Return (x, y) of the center of cell containing provided text 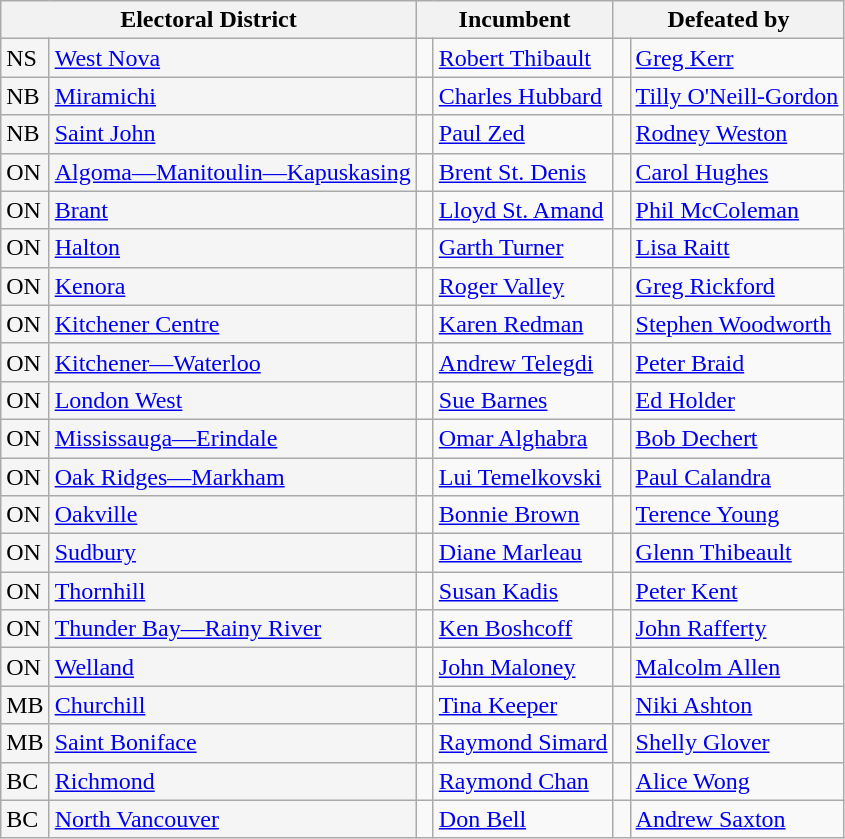
Peter Braid (737, 362)
Phil McColeman (737, 210)
Oak Ridges—Markham (232, 477)
Thunder Bay—Rainy River (232, 629)
Bonnie Brown (523, 515)
North Vancouver (232, 819)
Susan Kadis (523, 591)
Oakville (232, 515)
Algoma—Manitoulin—Kapuskasing (232, 172)
Omar Alghabra (523, 438)
Lui Temelkovski (523, 477)
Diane Marleau (523, 553)
Incumbent (514, 20)
Paul Zed (523, 134)
Defeated by (728, 20)
Sue Barnes (523, 400)
John Rafferty (737, 629)
Tina Keeper (523, 705)
Carol Hughes (737, 172)
Stephen Woodworth (737, 324)
Mississauga—Erindale (232, 438)
Rodney Weston (737, 134)
Raymond Chan (523, 781)
Welland (232, 667)
Paul Calandra (737, 477)
Terence Young (737, 515)
Niki Ashton (737, 705)
Garth Turner (523, 248)
Brant (232, 210)
Andrew Saxton (737, 819)
Peter Kent (737, 591)
Karen Redman (523, 324)
Alice Wong (737, 781)
Greg Kerr (737, 58)
Brent St. Denis (523, 172)
Saint John (232, 134)
Kitchener Centre (232, 324)
Robert Thibault (523, 58)
Thornhill (232, 591)
Greg Rickford (737, 286)
Ed Holder (737, 400)
Malcolm Allen (737, 667)
Halton (232, 248)
Sudbury (232, 553)
Charles Hubbard (523, 96)
Andrew Telegdi (523, 362)
London West (232, 400)
Glenn Thibeault (737, 553)
NS (25, 58)
Bob Dechert (737, 438)
Electoral District (208, 20)
Shelly Glover (737, 743)
Churchill (232, 705)
Saint Boniface (232, 743)
Kitchener—Waterloo (232, 362)
Tilly O'Neill-Gordon (737, 96)
Kenora (232, 286)
Miramichi (232, 96)
Lloyd St. Amand (523, 210)
Raymond Simard (523, 743)
Don Bell (523, 819)
Ken Boshcoff (523, 629)
John Maloney (523, 667)
West Nova (232, 58)
Roger Valley (523, 286)
Lisa Raitt (737, 248)
Richmond (232, 781)
